Detect which cell encompasses the target text, then output its (x, y) center coordinate. 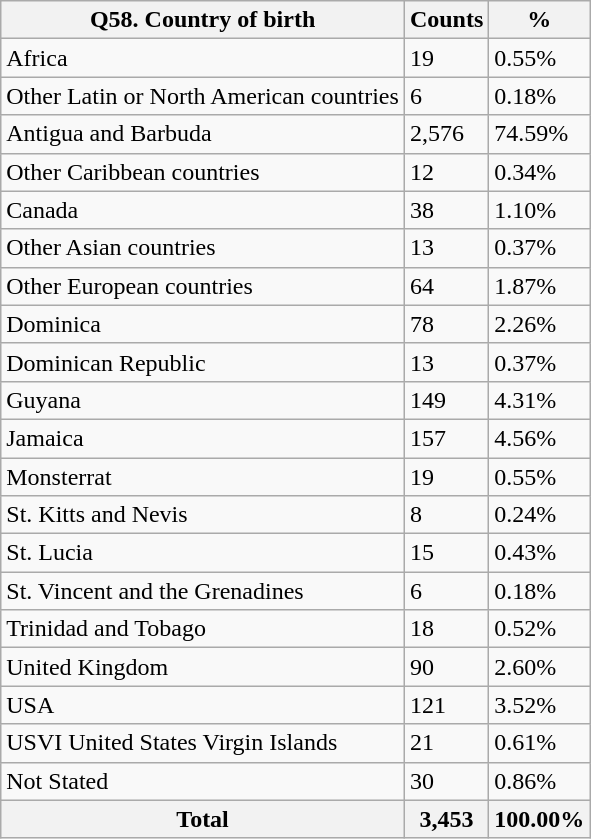
12 (446, 172)
Jamaica (203, 438)
Africa (203, 58)
Antigua and Barbuda (203, 134)
121 (446, 705)
1.87% (540, 286)
2.60% (540, 667)
Other European countries (203, 286)
30 (446, 781)
8 (446, 515)
Canada (203, 210)
1.10% (540, 210)
% (540, 20)
3.52% (540, 705)
United Kingdom (203, 667)
Counts (446, 20)
Other Caribbean countries (203, 172)
90 (446, 667)
USA (203, 705)
15 (446, 553)
Other Latin or North American countries (203, 96)
St. Lucia (203, 553)
Guyana (203, 400)
0.43% (540, 553)
USVI United States Virgin Islands (203, 743)
157 (446, 438)
78 (446, 324)
74.59% (540, 134)
Q58. Country of birth (203, 20)
0.52% (540, 629)
Dominican Republic (203, 362)
100.00% (540, 819)
4.56% (540, 438)
21 (446, 743)
0.34% (540, 172)
St. Vincent and the Grenadines (203, 591)
149 (446, 400)
64 (446, 286)
Not Stated (203, 781)
0.86% (540, 781)
Trinidad and Tobago (203, 629)
Monsterrat (203, 477)
18 (446, 629)
38 (446, 210)
Dominica (203, 324)
2.26% (540, 324)
4.31% (540, 400)
2,576 (446, 134)
St. Kitts and Nevis (203, 515)
3,453 (446, 819)
0.24% (540, 515)
0.61% (540, 743)
Other Asian countries (203, 248)
Total (203, 819)
